Search for the cell housing the specified text and yield its [X, Y] center coordinate. 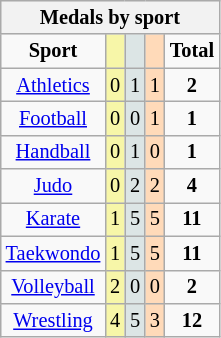
Sport [54, 51]
Judo [54, 186]
Karate [54, 219]
3 [155, 320]
Volleyball [54, 287]
Total [192, 51]
Wrestling [54, 320]
Taekwondo [54, 253]
Medals by sport [110, 17]
12 [192, 320]
Athletics [54, 85]
Handball [54, 152]
Football [54, 118]
